Find where the given text appears and provide that cell's center as [x, y] coordinate. 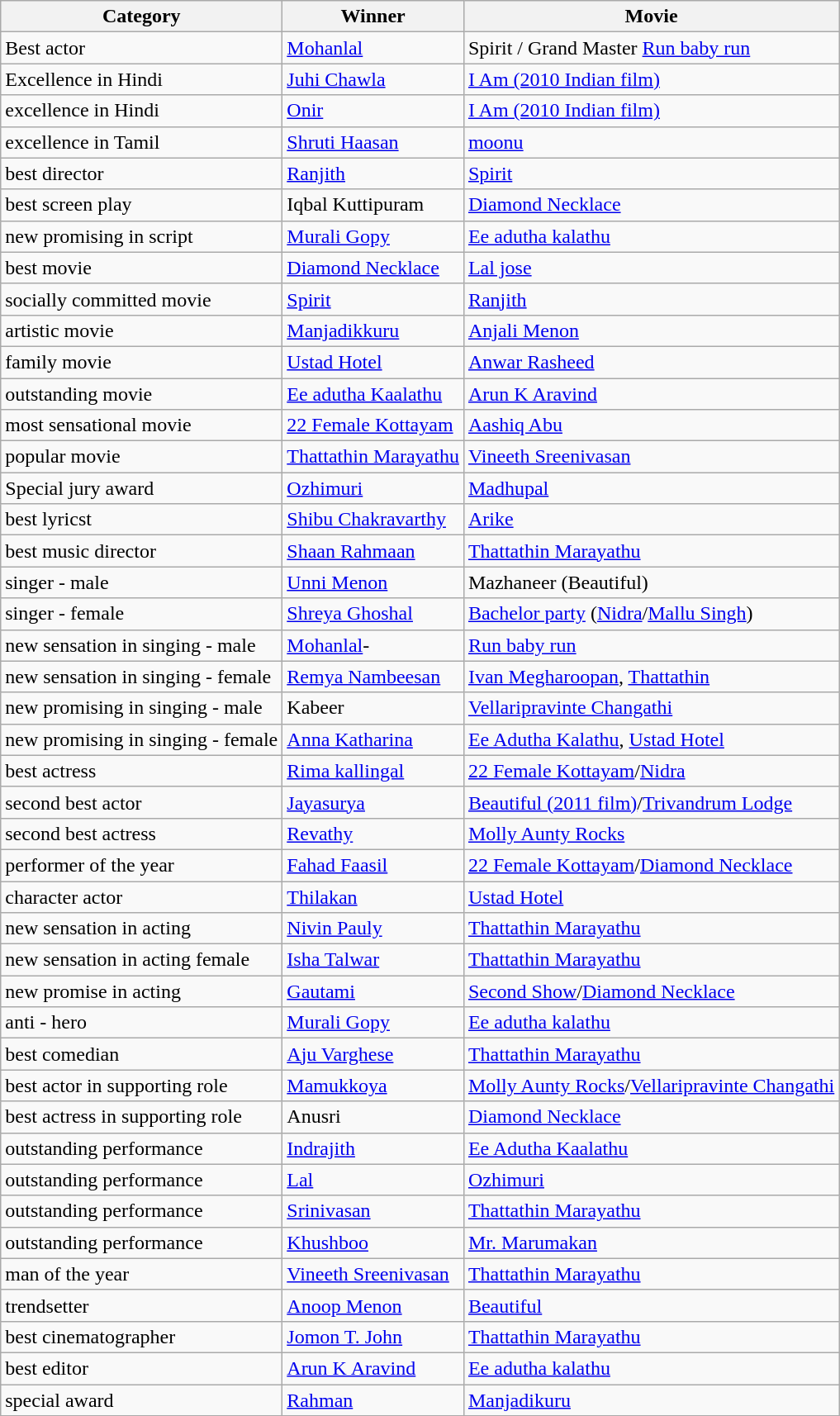
best director [142, 173]
Shreya Ghoshal [373, 614]
22 Female Kottayam/Nidra [651, 771]
Molly Aunty Rocks/Vellaripravinte Changathi [651, 1086]
Category [142, 17]
family movie [142, 362]
22 Female Kottayam/Diamond Necklace [651, 865]
most sensational movie [142, 425]
new promising in script [142, 236]
excellence in Hindi [142, 111]
Rahman [373, 1400]
Fahad Faasil [373, 865]
Mazhaneer (Beautiful) [651, 582]
new promising in singing - male [142, 708]
man of the year [142, 1274]
new sensation in singing - male [142, 645]
Spirit / Grand Master Run baby run [651, 48]
Juhi Chawla [373, 79]
Molly Aunty Rocks [651, 834]
22 Female Kottayam [373, 425]
Shibu Chakravarthy [373, 520]
Excellence in Hindi [142, 79]
Rima kallingal [373, 771]
Manjadikkuru [373, 330]
excellence in Tamil [142, 142]
Bachelor party (Nidra/Mallu Singh) [651, 614]
Anusri [373, 1117]
outstanding movie [142, 394]
Anna Katharina [373, 739]
Anoop Menon [373, 1305]
Aashiq Abu [651, 425]
Lal jose [651, 268]
trendsetter [142, 1305]
Jomon T. John [373, 1337]
Arike [651, 520]
performer of the year [142, 865]
Jayasurya [373, 802]
best actress in supporting role [142, 1117]
Thilakan [373, 896]
Iqbal Kuttipuram [373, 205]
Onir [373, 111]
new promise in acting [142, 991]
Mr. Marumakan [651, 1243]
special award [142, 1400]
Kabeer [373, 708]
Mohanlal [373, 48]
Khushboo [373, 1243]
best actor in supporting role [142, 1086]
Anjali Menon [651, 330]
second best actor [142, 802]
Special jury award [142, 488]
singer - female [142, 614]
character actor [142, 896]
Isha Talwar [373, 960]
Indrajith [373, 1148]
Shruti Haasan [373, 142]
Mohanlal- [373, 645]
Winner [373, 17]
second best actress [142, 834]
Beautiful [651, 1305]
Anwar Rasheed [651, 362]
singer - male [142, 582]
Second Show/Diamond Necklace [651, 991]
Madhupal [651, 488]
artistic movie [142, 330]
Mamukkoya [373, 1086]
Ee Adutha Kaalathu [651, 1148]
Manjadikuru [651, 1400]
new sensation in singing - female [142, 677]
best comedian [142, 1054]
anti - hero [142, 1023]
moonu [651, 142]
best lyricst [142, 520]
best screen play [142, 205]
Srinivasan [373, 1211]
Best actor [142, 48]
Unni Menon [373, 582]
best editor [142, 1368]
popular movie [142, 457]
Vellaripravinte Changathi [651, 708]
Gautami [373, 991]
best movie [142, 268]
best music director [142, 551]
Run baby run [651, 645]
Ivan Megharoopan, Thattathin [651, 677]
Beautiful (2011 film)/Trivandrum Lodge [651, 802]
Ee adutha Kaalathu [373, 394]
best cinematographer [142, 1337]
Movie [651, 17]
Nivin Pauly [373, 929]
socially committed movie [142, 299]
Shaan Rahmaan [373, 551]
Remya Nambeesan [373, 677]
new sensation in acting [142, 929]
Revathy [373, 834]
new sensation in acting female [142, 960]
best actress [142, 771]
Ee Adutha Kalathu, Ustad Hotel [651, 739]
new promising in singing - female [142, 739]
Aju Varghese [373, 1054]
Lal [373, 1180]
